Extract the [x, y] coordinate from the center of the cell holding the provided text.  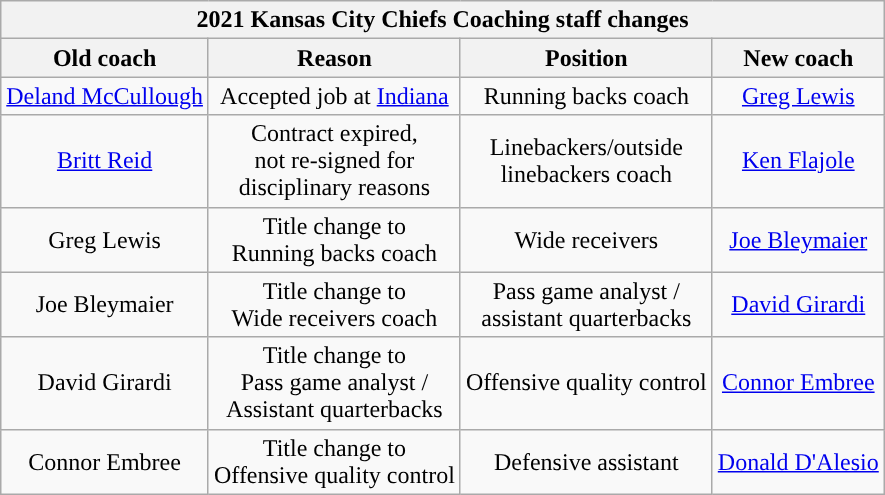
Defensive assistant [586, 462]
Donald D'Alesio [798, 462]
Pass game analyst /assistant quarterbacks [586, 304]
Running backs coach [586, 96]
2021 Kansas City Chiefs Coaching staff changes [443, 20]
Title change toRunning backs coach [334, 240]
Offensive quality control [586, 383]
Linebackers/outsidelinebackers coach [586, 161]
Old coach [105, 58]
Deland McCullough [105, 96]
Title change toOffensive quality control [334, 462]
Ken Flajole [798, 161]
Wide receivers [586, 240]
Position [586, 58]
New coach [798, 58]
Accepted job at Indiana [334, 96]
Title change toWide receivers coach [334, 304]
Reason [334, 58]
Britt Reid [105, 161]
Title change toPass game analyst /Assistant quarterbacks [334, 383]
Contract expired,not re-signed fordisciplinary reasons [334, 161]
